From the cell containing the given text, extract its center point as [X, Y] coordinate. 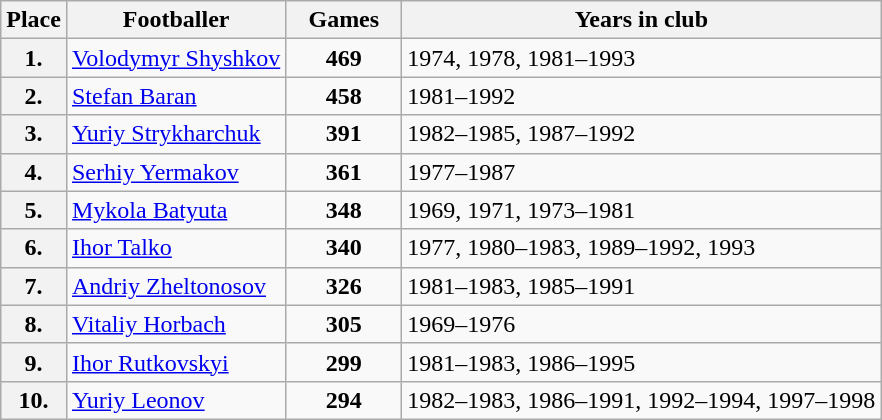
10. [34, 400]
Serhiy Yermakov [176, 172]
Yuriy Leonov [176, 400]
6. [34, 248]
458 [344, 96]
1969, 1971, 1973–1981 [642, 210]
340 [344, 248]
Games [344, 20]
1981–1983, 1985–1991 [642, 286]
1. [34, 58]
1981–1992 [642, 96]
1982–1983, 1986–1991, 1992–1994, 1997–1998 [642, 400]
Yuriy Strykharchuk [176, 134]
Vitaliy Horbach [176, 324]
469 [344, 58]
326 [344, 286]
1982–1985, 1987–1992 [642, 134]
1977, 1980–1983, 1989–1992, 1993 [642, 248]
4. [34, 172]
Andriy Zheltonosov [176, 286]
1974, 1978, 1981–1993 [642, 58]
391 [344, 134]
Footballer [176, 20]
Volodymyr Shyshkov [176, 58]
8. [34, 324]
2. [34, 96]
Stefan Baran [176, 96]
348 [344, 210]
Ihor Rutkovskyi [176, 362]
Place [34, 20]
1981–1983, 1986–1995 [642, 362]
Years in club [642, 20]
299 [344, 362]
294 [344, 400]
1969–1976 [642, 324]
3. [34, 134]
7. [34, 286]
9. [34, 362]
361 [344, 172]
Ihor Talko [176, 248]
305 [344, 324]
Mykola Batyuta [176, 210]
5. [34, 210]
1977–1987 [642, 172]
